Scan for the cell matching the given text and deliver its [x, y] coordinate at center. 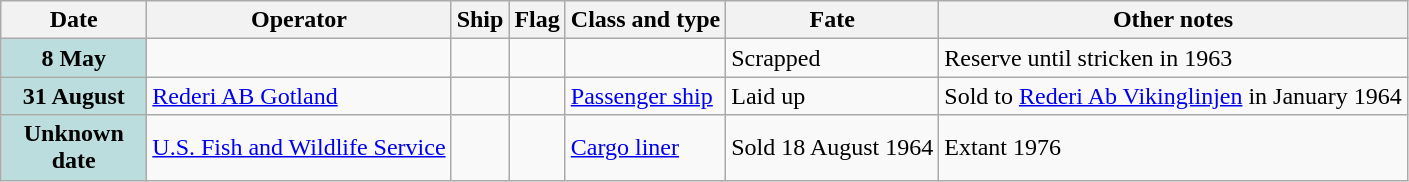
Fate [832, 20]
Cargo liner [645, 148]
Flag [537, 20]
Sold to Rederi Ab Vikinglinjen in January 1964 [1173, 96]
Sold 18 August 1964 [832, 148]
Class and type [645, 20]
Other notes [1173, 20]
Operator [299, 20]
Rederi AB Gotland [299, 96]
Scrapped [832, 58]
Reserve until stricken in 1963 [1173, 58]
8 May [74, 58]
Unknown date [74, 148]
Date [74, 20]
Ship [480, 20]
Extant 1976 [1173, 148]
Passenger ship [645, 96]
Laid up [832, 96]
U.S. Fish and Wildlife Service [299, 148]
31 August [74, 96]
